Identify which cell holds the provided text, then report its [X, Y] central coordinate. 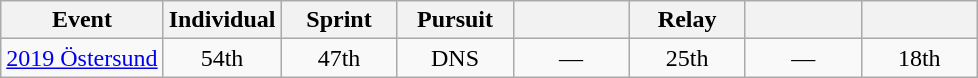
Pursuit [455, 20]
Individual [222, 20]
Sprint [339, 20]
54th [222, 58]
Event [82, 20]
25th [687, 58]
Relay [687, 20]
2019 Östersund [82, 58]
DNS [455, 58]
18th [919, 58]
47th [339, 58]
